Provide the [x, y] coordinate of the cell's center where the given text is located.  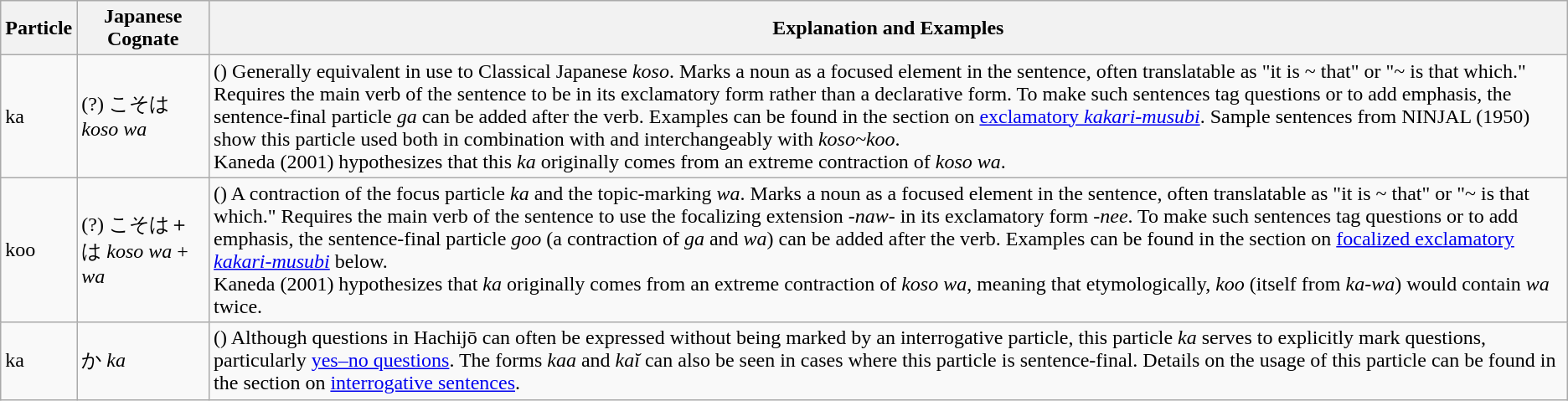
か ka [143, 361]
Japanese Cognate [143, 28]
Explanation and Examples [889, 28]
(?) こそは＋は koso wa + wa [143, 249]
Particle [39, 28]
(?) こそは koso wa [143, 116]
koo [39, 249]
